Search for the cell housing the specified text and yield its (x, y) center coordinate. 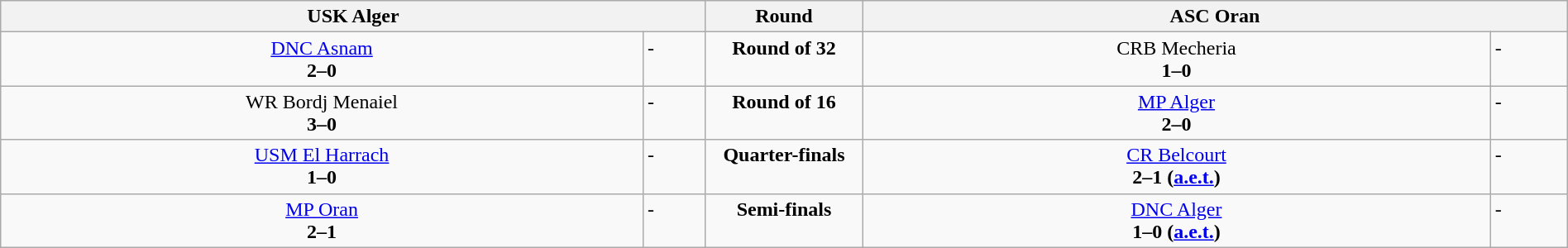
ASC Oran (1216, 17)
DNC Asnam 2–0 (323, 60)
WR Bordj Menaiel 3–0 (323, 112)
Semi-finals (784, 220)
CR Belcourt 2–1 (a.e.t.) (1177, 167)
Round (784, 17)
CRB Mecheria 1–0 (1177, 60)
Quarter-finals (784, 167)
Round of 16 (784, 112)
USK Alger (353, 17)
DNC Alger 1–0 (a.e.t.) (1177, 220)
MP Alger 2–0 (1177, 112)
USM El Harrach 1–0 (323, 167)
MP Oran 2–1 (323, 220)
Round of 32 (784, 60)
